Search for the cell housing the specified text and yield its (x, y) center coordinate. 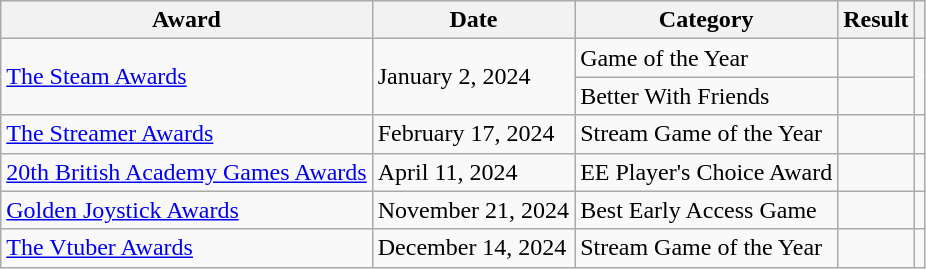
Best Early Access Game (706, 210)
Award (186, 20)
Category (706, 20)
April 11, 2024 (473, 172)
The Vtuber Awards (186, 248)
Better With Friends (706, 96)
December 14, 2024 (473, 248)
The Streamer Awards (186, 134)
February 17, 2024 (473, 134)
The Steam Awards (186, 77)
Result (876, 20)
Date (473, 20)
November 21, 2024 (473, 210)
20th British Academy Games Awards (186, 172)
January 2, 2024 (473, 77)
Golden Joystick Awards (186, 210)
Game of the Year (706, 58)
EE Player's Choice Award (706, 172)
